Return the [x, y] coordinate for the center point of the cell that contains the specified text.  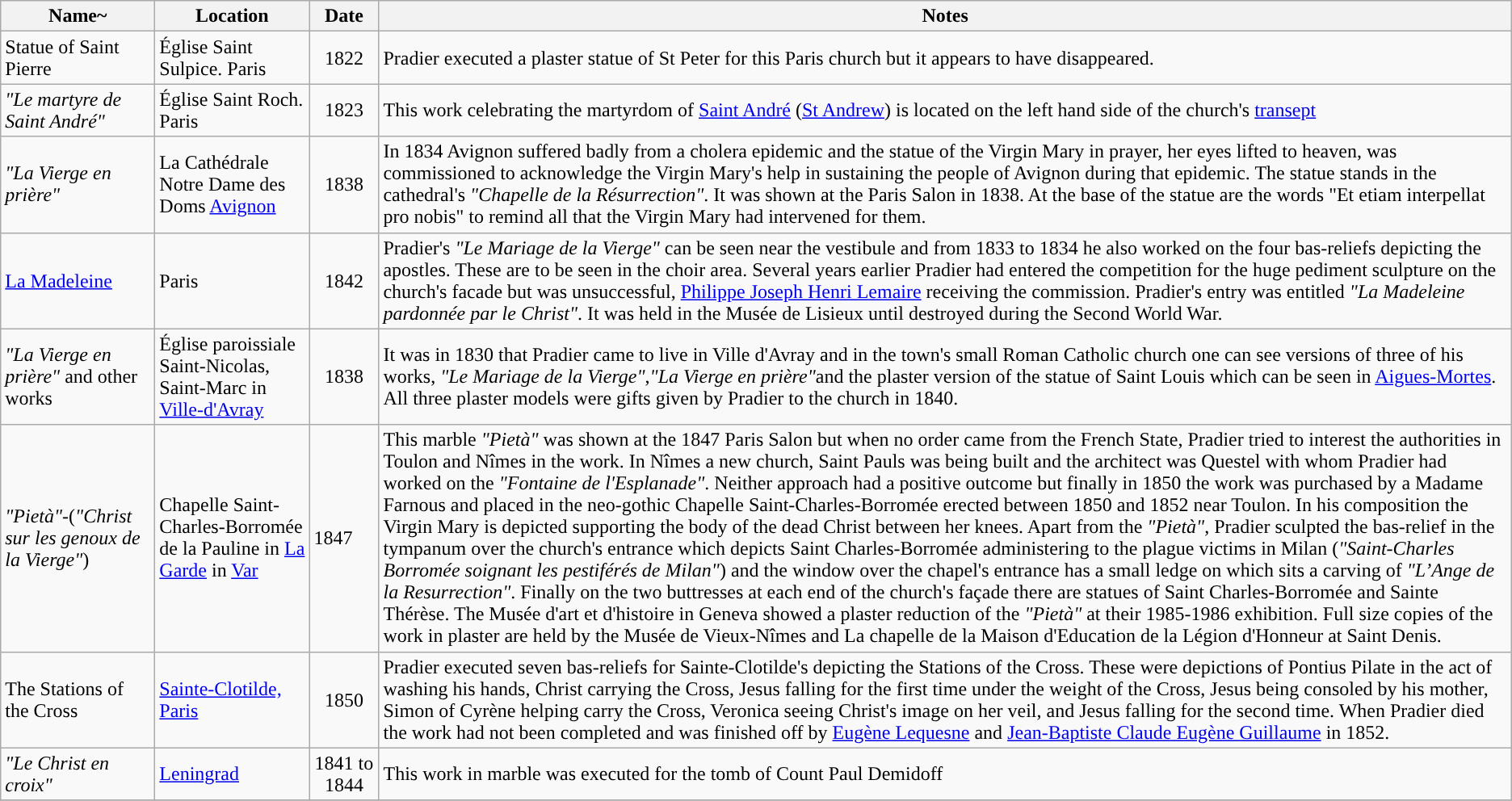
1842 [344, 281]
"La Vierge en prière" and other works [78, 376]
Chapelle Saint-Charles-Borromée de la Pauline in La Garde in Var [233, 538]
La Madeleine [78, 281]
This work in marble was executed for the tomb of Count Paul Demidoff [945, 774]
Location [233, 16]
Église Saint Roch. Paris [233, 110]
"Le martyre de Saint André" [78, 110]
The Stations of the Cross [78, 699]
1847 [344, 538]
Date [344, 16]
1841 to 1844 [344, 774]
1822 [344, 58]
Statue of Saint Pierre [78, 58]
Notes [945, 16]
This work celebrating the martyrdom of Saint André (St Andrew) is located on the left hand side of the church's transept [945, 110]
Église Saint Sulpice. Paris [233, 58]
"La Vierge en prière" [78, 184]
Leningrad [233, 774]
Name~ [78, 16]
1823 [344, 110]
Église paroissiale Saint-Nicolas, Saint-Marc in Ville-d'Avray [233, 376]
La Cathédrale Notre Dame des Doms Avignon [233, 184]
"Pietà"-("Christ sur les genoux de la Vierge") [78, 538]
"Le Christ en croix" [78, 774]
Sainte-Clotilde, Paris [233, 699]
Paris [233, 281]
Pradier executed a plaster statue of St Peter for this Paris church but it appears to have disappeared. [945, 58]
1850 [344, 699]
